Extract the [x, y] coordinate from the center of the cell holding the provided text.  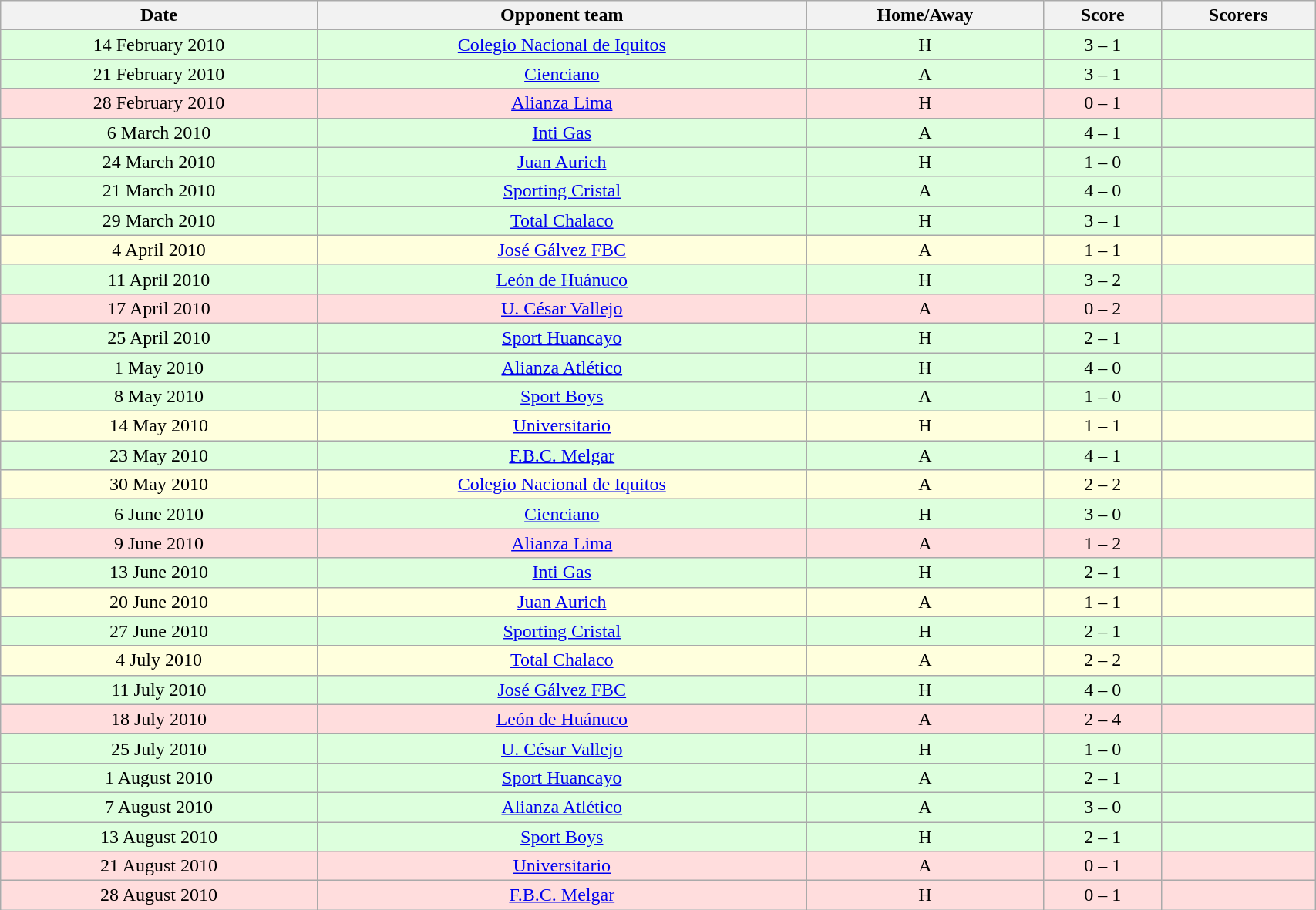
1 August 2010 [159, 777]
8 May 2010 [159, 397]
29 March 2010 [159, 220]
27 June 2010 [159, 631]
20 June 2010 [159, 602]
2 – 4 [1102, 719]
11 April 2010 [159, 279]
0 – 2 [1102, 308]
28 February 2010 [159, 103]
7 August 2010 [159, 807]
13 June 2010 [159, 573]
25 April 2010 [159, 337]
28 August 2010 [159, 895]
14 February 2010 [159, 45]
1 – 2 [1102, 543]
18 July 2010 [159, 719]
4 April 2010 [159, 250]
Score [1102, 15]
21 August 2010 [159, 866]
13 August 2010 [159, 836]
Date [159, 15]
1 May 2010 [159, 368]
21 March 2010 [159, 191]
17 April 2010 [159, 308]
24 March 2010 [159, 162]
Home/Away [925, 15]
4 July 2010 [159, 660]
6 June 2010 [159, 514]
25 July 2010 [159, 748]
11 July 2010 [159, 690]
6 March 2010 [159, 133]
Opponent team [561, 15]
3 – 2 [1102, 279]
21 February 2010 [159, 74]
14 May 2010 [159, 426]
9 June 2010 [159, 543]
23 May 2010 [159, 455]
Scorers [1238, 15]
30 May 2010 [159, 485]
